Extract the [x, y] coordinate from the center of the cell holding the provided text.  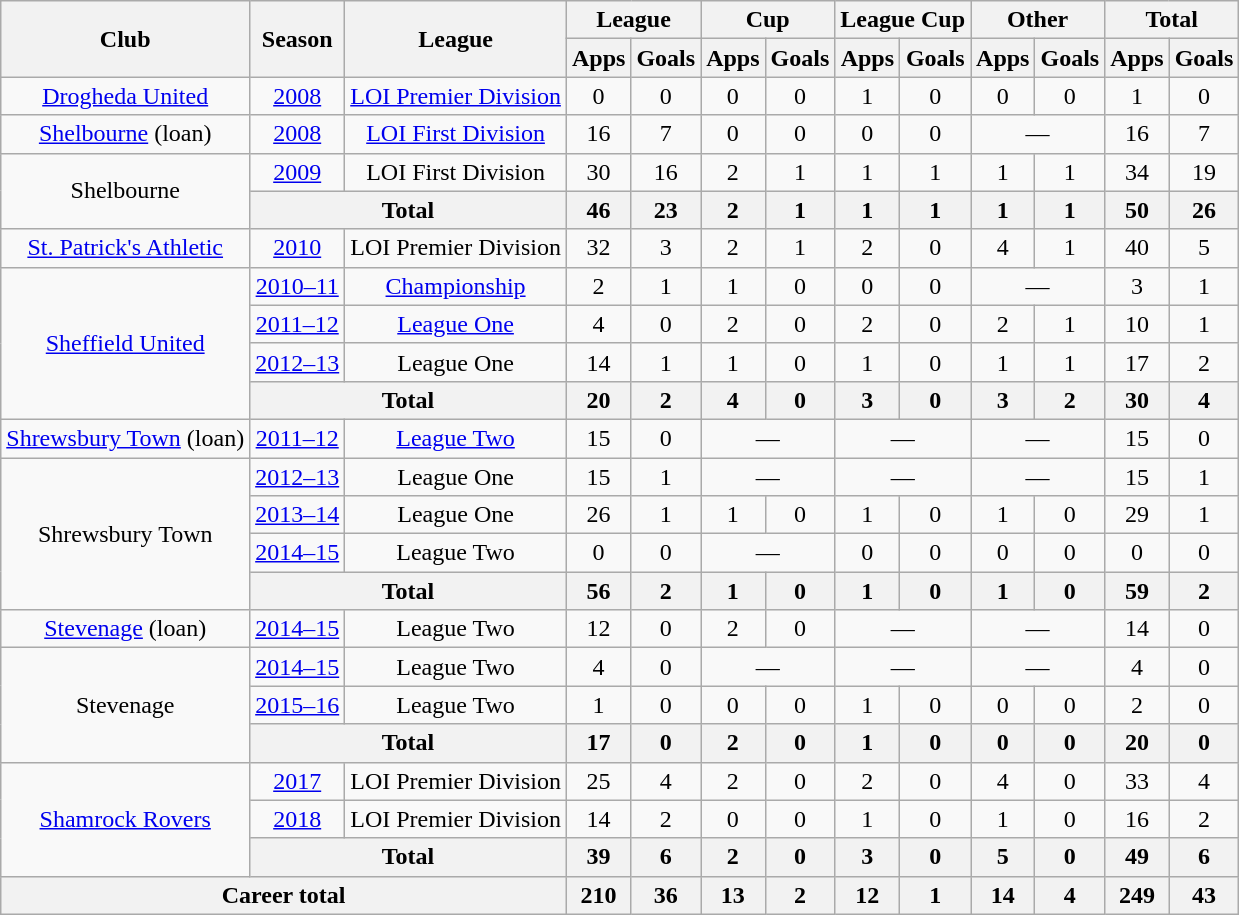
59 [1137, 591]
2018 [298, 819]
Career total [284, 895]
29 [1137, 515]
36 [666, 895]
Stevenage [126, 705]
50 [1137, 210]
46 [598, 210]
Shelbourne (loan) [126, 134]
Cup [768, 20]
2009 [298, 172]
2017 [298, 781]
League Cup [903, 20]
Sheffield United [126, 343]
Championship [456, 286]
56 [598, 591]
13 [733, 895]
25 [598, 781]
43 [1204, 895]
Season [298, 39]
Drogheda United [126, 96]
10 [1137, 324]
33 [1137, 781]
249 [1137, 895]
Shamrock Rovers [126, 819]
2015–16 [298, 705]
St. Patrick's Athletic [126, 248]
Shelbourne [126, 191]
Shrewsbury Town [126, 534]
Stevenage (loan) [126, 629]
Club [126, 39]
19 [1204, 172]
2010–11 [298, 286]
23 [666, 210]
2010 [298, 248]
210 [598, 895]
2013–14 [298, 515]
Shrewsbury Town (loan) [126, 438]
Other [1038, 20]
49 [1137, 857]
40 [1137, 248]
34 [1137, 172]
32 [598, 248]
39 [598, 857]
